Capture the cell that displays the provided text and extract its (x, y) central coordinate. 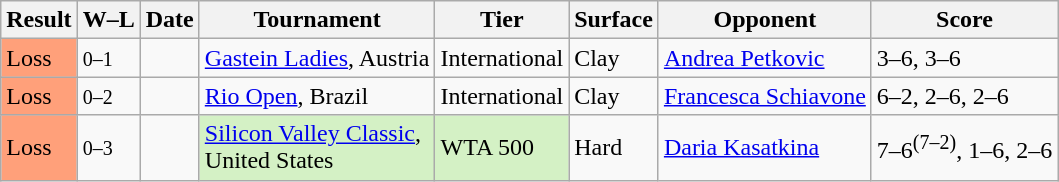
0–3 (108, 148)
7–6(7–2), 1–6, 2–6 (964, 148)
Opponent (764, 20)
Hard (614, 148)
6–2, 2–6, 2–6 (964, 96)
3–6, 3–6 (964, 58)
Silicon Valley Classic, United States (317, 148)
Tournament (317, 20)
WTA 500 (502, 148)
Result (39, 20)
Francesca Schiavone (764, 96)
0–1 (108, 58)
0–2 (108, 96)
Rio Open, Brazil (317, 96)
Tier (502, 20)
Date (170, 20)
Gastein Ladies, Austria (317, 58)
Score (964, 20)
Andrea Petkovic (764, 58)
Daria Kasatkina (764, 148)
Surface (614, 20)
W–L (108, 20)
